Identify which cell holds the provided text, then report its [X, Y] central coordinate. 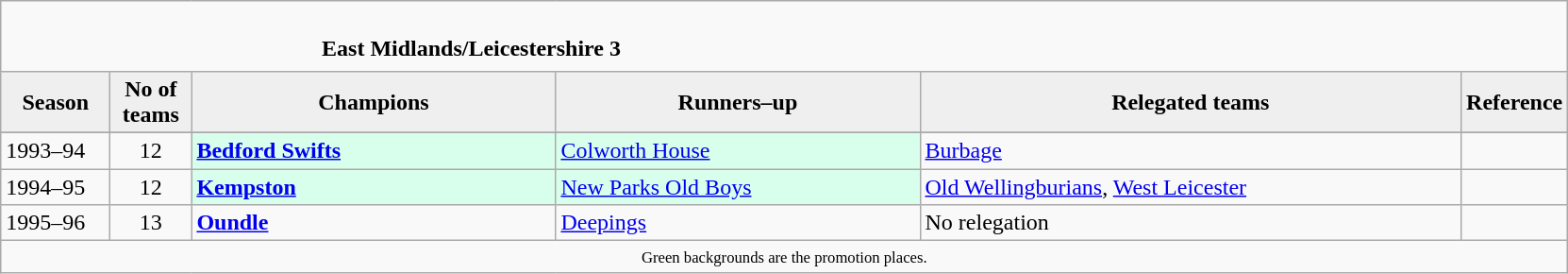
13 [151, 223]
No relegation [1191, 223]
1994–95 [56, 186]
Kempston [374, 186]
Green backgrounds are the promotion places. [785, 257]
New Parks Old Boys [738, 186]
Deepings [738, 223]
Relegated teams [1191, 102]
No of teams [151, 102]
Season [56, 102]
Old Wellingburians, West Leicester [1191, 186]
Colworth House [738, 150]
Bedford Swifts [374, 150]
Reference [1515, 102]
Burbage [1191, 150]
1993–94 [56, 150]
Oundle [374, 223]
Runners–up [738, 102]
1995–96 [56, 223]
Champions [374, 102]
